From the cell containing the given text, extract its center point as (X, Y) coordinate. 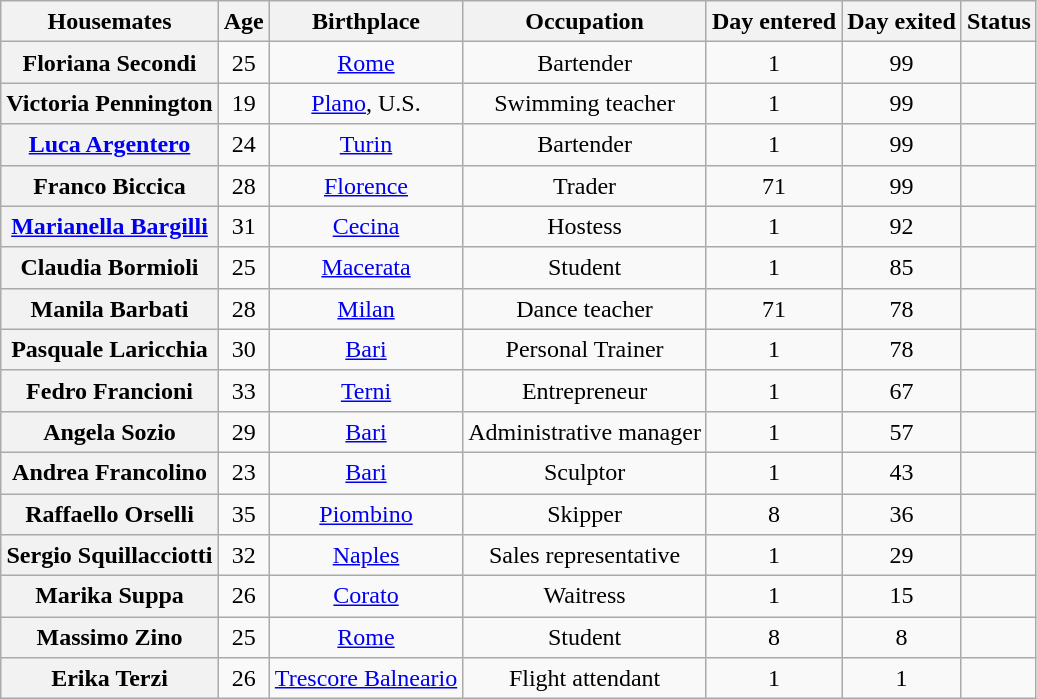
31 (244, 226)
Trescore Balneario (366, 678)
Day exited (902, 22)
Plano, U.S. (366, 104)
24 (244, 144)
Occupation (585, 22)
85 (902, 268)
Housemates (110, 22)
Marianella Bargilli (110, 226)
Angela Sozio (110, 432)
Personal Trainer (585, 350)
Swimming teacher (585, 104)
36 (902, 514)
43 (902, 472)
Waitress (585, 596)
Raffaello Orselli (110, 514)
30 (244, 350)
Sergio Squillacciotti (110, 556)
15 (902, 596)
Hostess (585, 226)
Piombino (366, 514)
Age (244, 22)
Milan (366, 308)
Day entered (774, 22)
Erika Terzi (110, 678)
Skipper (585, 514)
Cecina (366, 226)
Turin (366, 144)
Floriana Secondi (110, 62)
67 (902, 390)
92 (902, 226)
Macerata (366, 268)
Sculptor (585, 472)
Flight attendant (585, 678)
Entrepreneur (585, 390)
23 (244, 472)
Marika Suppa (110, 596)
Sales representative (585, 556)
Corato (366, 596)
33 (244, 390)
57 (902, 432)
Andrea Francolino (110, 472)
Terni (366, 390)
19 (244, 104)
Victoria Pennington (110, 104)
Fedro Francioni (110, 390)
Manila Barbati (110, 308)
Florence (366, 186)
Naples (366, 556)
Birthplace (366, 22)
Dance teacher (585, 308)
Massimo Zino (110, 638)
Claudia Bormioli (110, 268)
Pasquale Laricchia (110, 350)
Luca Argentero (110, 144)
35 (244, 514)
Trader (585, 186)
32 (244, 556)
Administrative manager (585, 432)
Franco Biccica (110, 186)
Status (998, 22)
